Pinpoint the cell where the given text exists, returning its (x, y) midpoint coordinate. 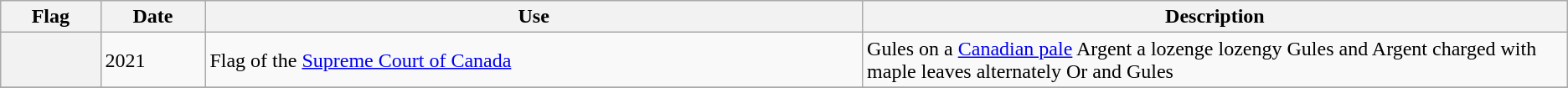
Use (534, 17)
Flag (50, 17)
Flag of the Supreme Court of Canada (534, 60)
Date (152, 17)
Description (1215, 17)
2021 (152, 60)
Gules on a Canadian pale Argent a lozenge lozengy Gules and Argent charged with maple leaves alternately Or and Gules (1215, 60)
